For the text-containing cell, return its midpoint in [X, Y] coordinate format. 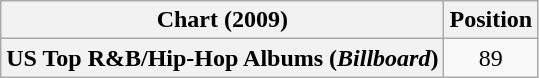
US Top R&B/Hip-Hop Albums (Billboard) [222, 58]
Chart (2009) [222, 20]
Position [491, 20]
89 [491, 58]
